Identify which cell holds the provided text, then report its [X, Y] central coordinate. 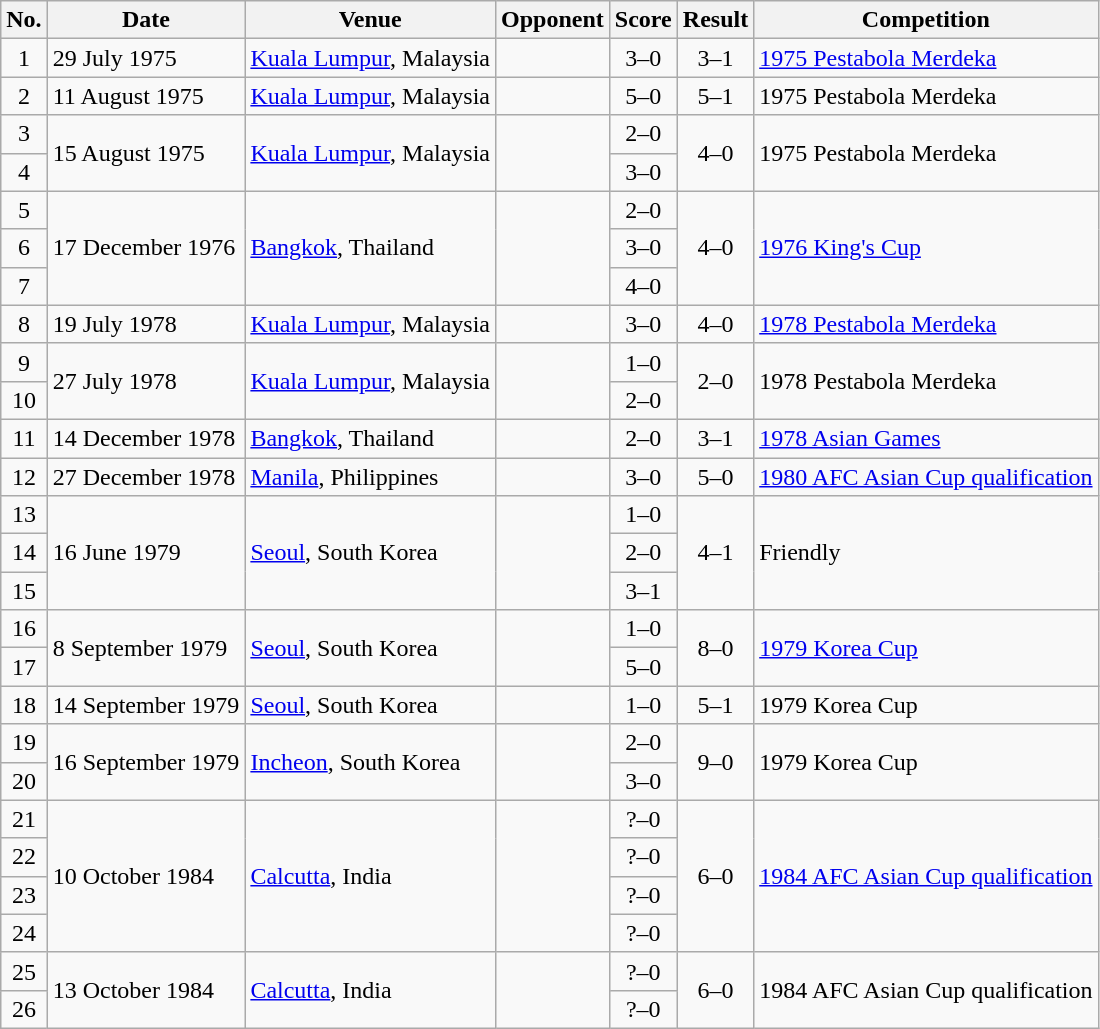
8–0 [715, 648]
Score [643, 20]
21 [24, 819]
23 [24, 895]
10 October 1984 [146, 876]
27 July 1978 [146, 381]
7 [24, 286]
14 [24, 553]
Venue [370, 20]
19 [24, 743]
16 September 1979 [146, 762]
14 September 1979 [146, 705]
1980 AFC Asian Cup qualification [926, 477]
12 [24, 477]
19 July 1978 [146, 324]
1976 King's Cup [926, 248]
15 [24, 591]
9–0 [715, 762]
11 [24, 438]
Opponent [553, 20]
25 [24, 971]
27 December 1978 [146, 477]
11 August 1975 [146, 96]
4 [24, 172]
2 [24, 96]
14 December 1978 [146, 438]
15 August 1975 [146, 153]
20 [24, 781]
18 [24, 705]
3 [24, 134]
Incheon, South Korea [370, 762]
9 [24, 362]
29 July 1975 [146, 58]
16 June 1979 [146, 553]
13 October 1984 [146, 990]
Result [715, 20]
6 [24, 248]
1 [24, 58]
24 [24, 933]
No. [24, 20]
10 [24, 400]
1978 Asian Games [926, 438]
Date [146, 20]
22 [24, 857]
Competition [926, 20]
8 [24, 324]
26 [24, 1009]
Friendly [926, 553]
4–1 [715, 553]
Manila, Philippines [370, 477]
13 [24, 515]
8 September 1979 [146, 648]
16 [24, 629]
17 [24, 667]
5 [24, 210]
17 December 1976 [146, 248]
